Provide the [x, y] coordinate of the cell's center where the given text is located.  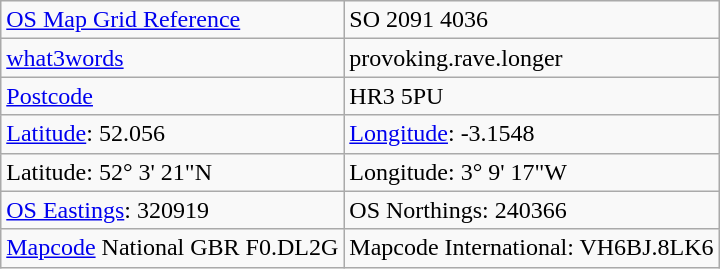
provoking.rave.longer [532, 58]
what3words [172, 58]
Mapcode National GBR F0.DL2G [172, 248]
Latitude: 52.056 [172, 134]
SO 2091 4036 [532, 20]
OS Northings: 240366 [532, 210]
Longitude: 3° 9' 17"W [532, 172]
OS Eastings: 320919 [172, 210]
HR3 5PU [532, 96]
Postcode [172, 96]
Longitude: -3.1548 [532, 134]
Latitude: 52° 3' 21"N [172, 172]
Mapcode International: VH6BJ.8LK6 [532, 248]
OS Map Grid Reference [172, 20]
